Provide the [x, y] coordinate of the cell's center where the given text is located.  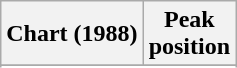
Peakposition [189, 34]
Chart (1988) [72, 34]
